Return the [X, Y] coordinate for the center point of the cell that contains the specified text.  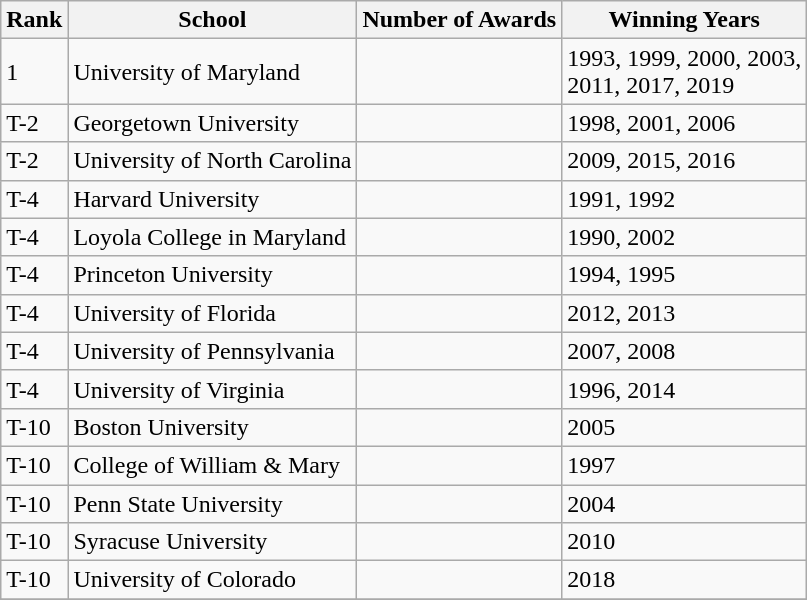
Loyola College in Maryland [212, 237]
Georgetown University [212, 123]
2012, 2013 [684, 313]
Penn State University [212, 503]
Number of Awards [460, 20]
2007, 2008 [684, 351]
University of Pennsylvania [212, 351]
1991, 1992 [684, 199]
2009, 2015, 2016 [684, 161]
Rank [34, 20]
Harvard University [212, 199]
College of William & Mary [212, 465]
2018 [684, 580]
1 [34, 72]
University of Virginia [212, 389]
1990, 2002 [684, 237]
University of Florida [212, 313]
1993, 1999, 2000, 2003, 2011, 2017, 2019 [684, 72]
University of North Carolina [212, 161]
University of Maryland [212, 72]
Princeton University [212, 275]
Syracuse University [212, 542]
1994, 1995 [684, 275]
School [212, 20]
1997 [684, 465]
University of Colorado [212, 580]
2005 [684, 427]
Winning Years [684, 20]
1998, 2001, 2006 [684, 123]
1996, 2014 [684, 389]
Boston University [212, 427]
2004 [684, 503]
2010 [684, 542]
